Provide the [x, y] coordinate of the cell's center where the given text is located.  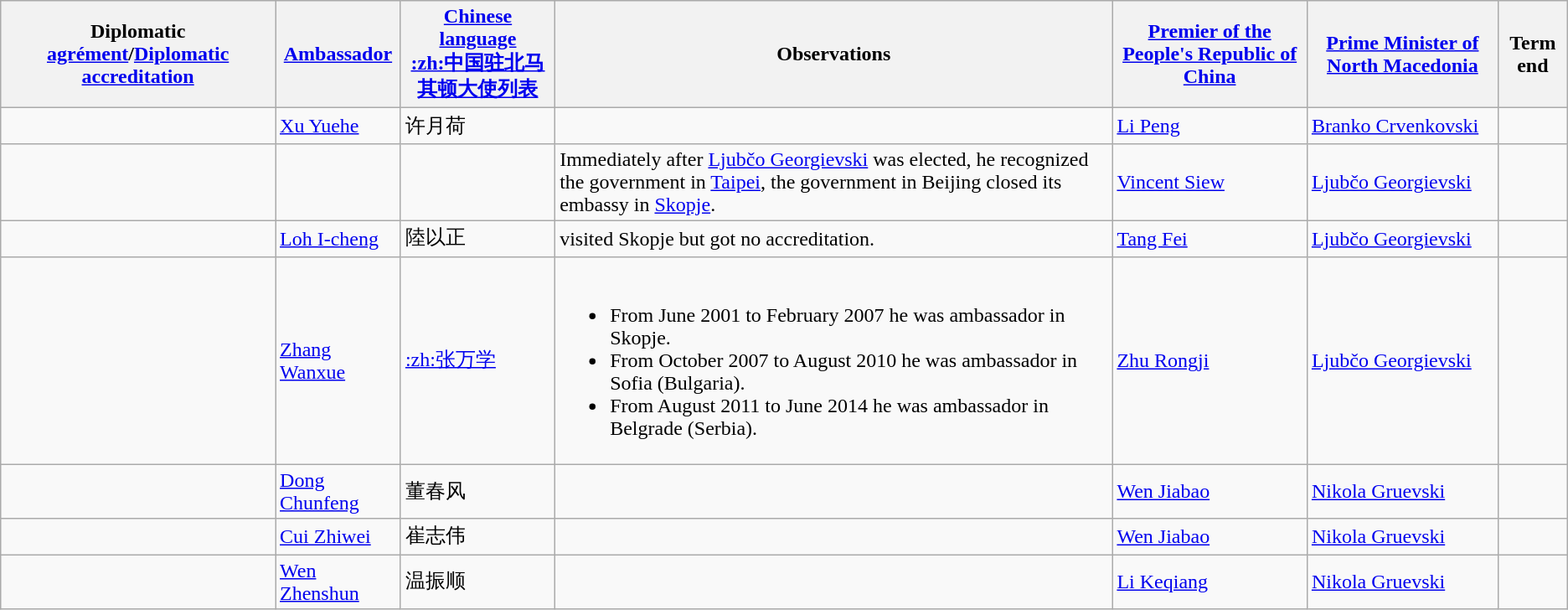
崔志伟 [477, 536]
Xu Yuehe [338, 126]
Li Peng [1210, 126]
Wen Zhenshun [338, 582]
Term end [1533, 54]
Observations [834, 54]
Cui Zhiwei [338, 536]
Li Keqiang [1210, 582]
陸以正 [477, 238]
visited Skopje but got no accreditation. [834, 238]
Prime Minister of North Macedonia [1402, 54]
Chinese language:zh:中国驻北马其顿大使列表 [477, 54]
Dong Chunfeng [338, 491]
Diplomatic agrément/Diplomatic accreditation [138, 54]
Immediately after Ljubčo Georgievski was elected, he recognized the government in Taipei, the government in Beijing closed its embassy in Skopje. [834, 182]
:zh:张万学 [477, 360]
Zhu Rongji [1210, 360]
许月荷 [477, 126]
温振顺 [477, 582]
Vincent Siew [1210, 182]
Premier of the People's Republic of China [1210, 54]
Branko Crvenkovski [1402, 126]
董春风 [477, 491]
Tang Fei [1210, 238]
Loh I-cheng [338, 238]
Zhang Wanxue [338, 360]
Ambassador [338, 54]
